Detect which cell encompasses the target text, then output its (X, Y) center coordinate. 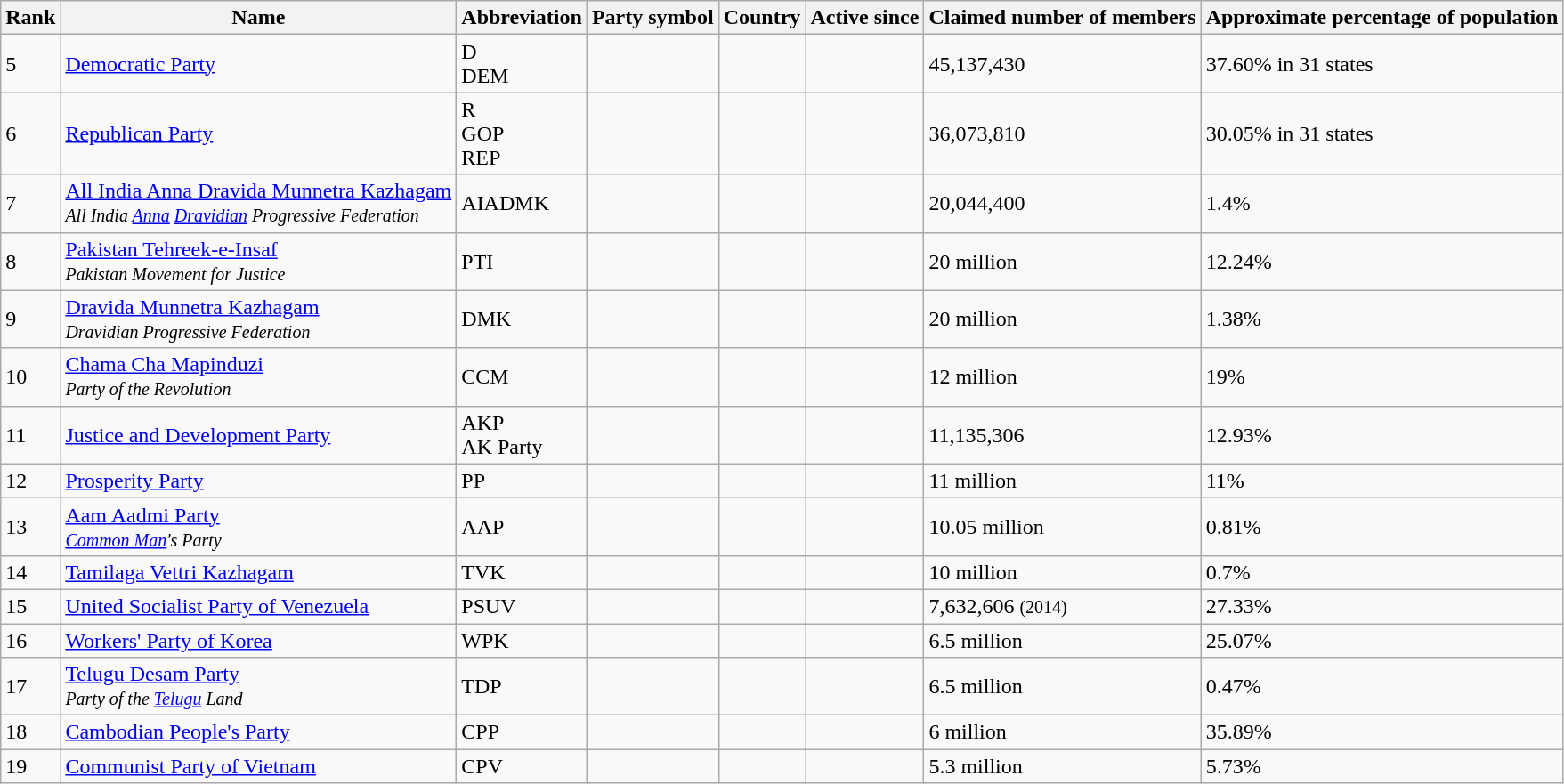
25.07% (1382, 640)
11% (1382, 481)
30.05% in 31 states (1382, 133)
PSUV (522, 606)
19% (1382, 377)
20,044,400 (1063, 203)
PP (522, 481)
19 (30, 766)
10.05 million (1063, 527)
13 (30, 527)
AIADMK (522, 203)
12.93% (1382, 434)
11,135,306 (1063, 434)
Claimed number of members (1063, 18)
CPV (522, 766)
6 (30, 133)
Country (762, 18)
Aam Aadmi PartyCommon Man's Party (258, 527)
7,632,606 (2014) (1063, 606)
Communist Party of Vietnam (258, 766)
10 (30, 377)
11 (30, 434)
DDEM (522, 64)
0.7% (1382, 572)
11 million (1063, 481)
Chama Cha MapinduziParty of the Revolution (258, 377)
Workers' Party of Korea (258, 640)
5 (30, 64)
27.33% (1382, 606)
Pakistan Tehreek-e-InsafPakistan Movement for Justice (258, 262)
RGOPREP (522, 133)
6 million (1063, 732)
Republican Party (258, 133)
United Socialist Party of Venezuela (258, 606)
PTI (522, 262)
14 (30, 572)
17 (30, 687)
37.60% in 31 states (1382, 64)
0.81% (1382, 527)
All India Anna Dravida Munnetra KazhagamAll India Anna Dravidian Progressive Federation (258, 203)
35.89% (1382, 732)
1.38% (1382, 319)
Justice and Development Party (258, 434)
Active since (865, 18)
12 (30, 481)
1.4% (1382, 203)
Telugu Desam PartyParty of the Telugu Land (258, 687)
TDP (522, 687)
18 (30, 732)
Approximate percentage of population (1382, 18)
DMK (522, 319)
12 million (1063, 377)
0.47% (1382, 687)
45,137,430 (1063, 64)
AAP (522, 527)
CPP (522, 732)
WPK (522, 640)
TVK (522, 572)
9 (30, 319)
16 (30, 640)
Abbreviation (522, 18)
Prosperity Party (258, 481)
5.73% (1382, 766)
Party symbol (652, 18)
Name (258, 18)
8 (30, 262)
Cambodian People's Party (258, 732)
AKPAK Party (522, 434)
Rank (30, 18)
10 million (1063, 572)
CCM (522, 377)
36,073,810 (1063, 133)
Democratic Party (258, 64)
Tamilaga Vettri Kazhagam (258, 572)
7 (30, 203)
15 (30, 606)
5.3 million (1063, 766)
12.24% (1382, 262)
Dravida Munnetra KazhagamDravidian Progressive Federation (258, 319)
